Identify which cell holds the provided text, then report its (x, y) central coordinate. 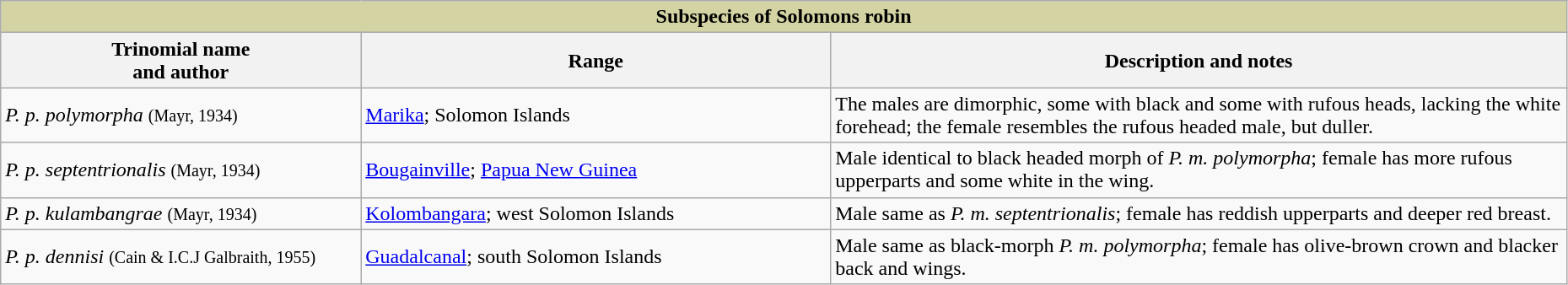
Guadalcanal; south Solomon Islands (595, 256)
Marika; Solomon Islands (595, 115)
P. p. dennisi (Cain & I.C.J Galbraith, 1955) (181, 256)
Bougainville; Papua New Guinea (595, 170)
P. p. septentrionalis (Mayr, 1934) (181, 170)
P. p. polymorpha (Mayr, 1934) (181, 115)
Kolombangara; west Solomon Islands (595, 213)
Description and notes (1199, 61)
Trinomial name and author (181, 61)
Male identical to black headed morph of P. m. polymorpha; female has more rufous upperparts and some white in the wing. (1199, 170)
Male same as P. m. septentrionalis; female has reddish upperparts and deeper red breast. (1199, 213)
Male same as black-morph P. m. polymorpha; female has olive-brown crown and blacker back and wings. (1199, 256)
P. p. kulambangrae (Mayr, 1934) (181, 213)
Range (595, 61)
Subspecies of Solomons robin (784, 17)
